Return the (X, Y) coordinate for the center point of the cell that contains the specified text.  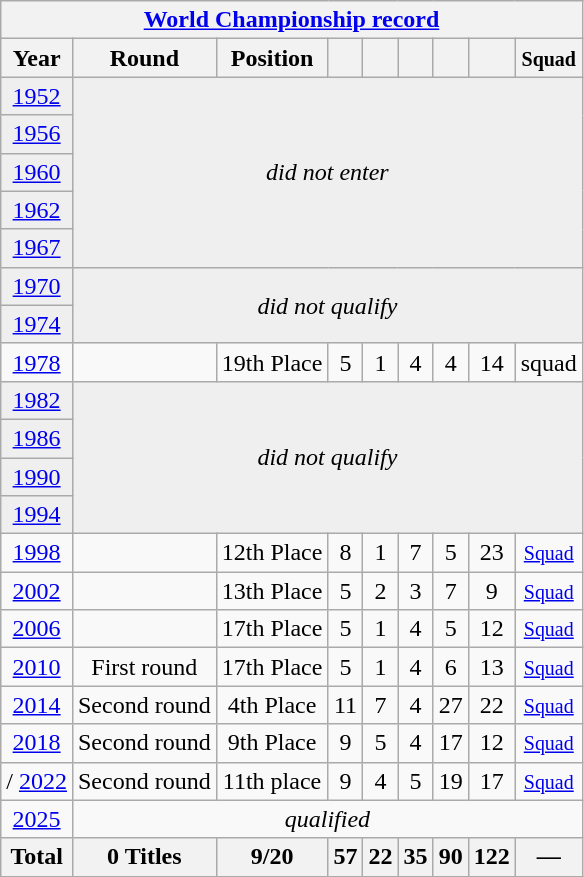
1978 (37, 362)
Total (37, 857)
1990 (37, 477)
90 (450, 857)
4th Place (272, 705)
2018 (37, 743)
11 (346, 705)
1998 (37, 553)
1970 (37, 286)
27 (450, 705)
Position (272, 58)
14 (492, 362)
122 (492, 857)
Year (37, 58)
19 (450, 781)
2006 (37, 629)
1967 (37, 248)
9/20 (272, 857)
1962 (37, 210)
1986 (37, 438)
8 (346, 553)
0 Titles (144, 857)
squad (548, 362)
12th Place (272, 553)
23 (492, 553)
/ 2022 (37, 781)
1994 (37, 515)
First round (144, 667)
2025 (37, 819)
1960 (37, 172)
qualified (327, 819)
2010 (37, 667)
1974 (37, 324)
1952 (37, 96)
2 (380, 591)
1982 (37, 400)
6 (450, 667)
2002 (37, 591)
1956 (37, 134)
9th Place (272, 743)
World Championship record (292, 20)
2014 (37, 705)
did not enter (327, 172)
19th Place (272, 362)
57 (346, 857)
13 (492, 667)
3 (416, 591)
13th Place (272, 591)
35 (416, 857)
— (548, 857)
Round (144, 58)
11th place (272, 781)
